Determine the [x, y] coordinate at the center of the cell enclosing the given text.  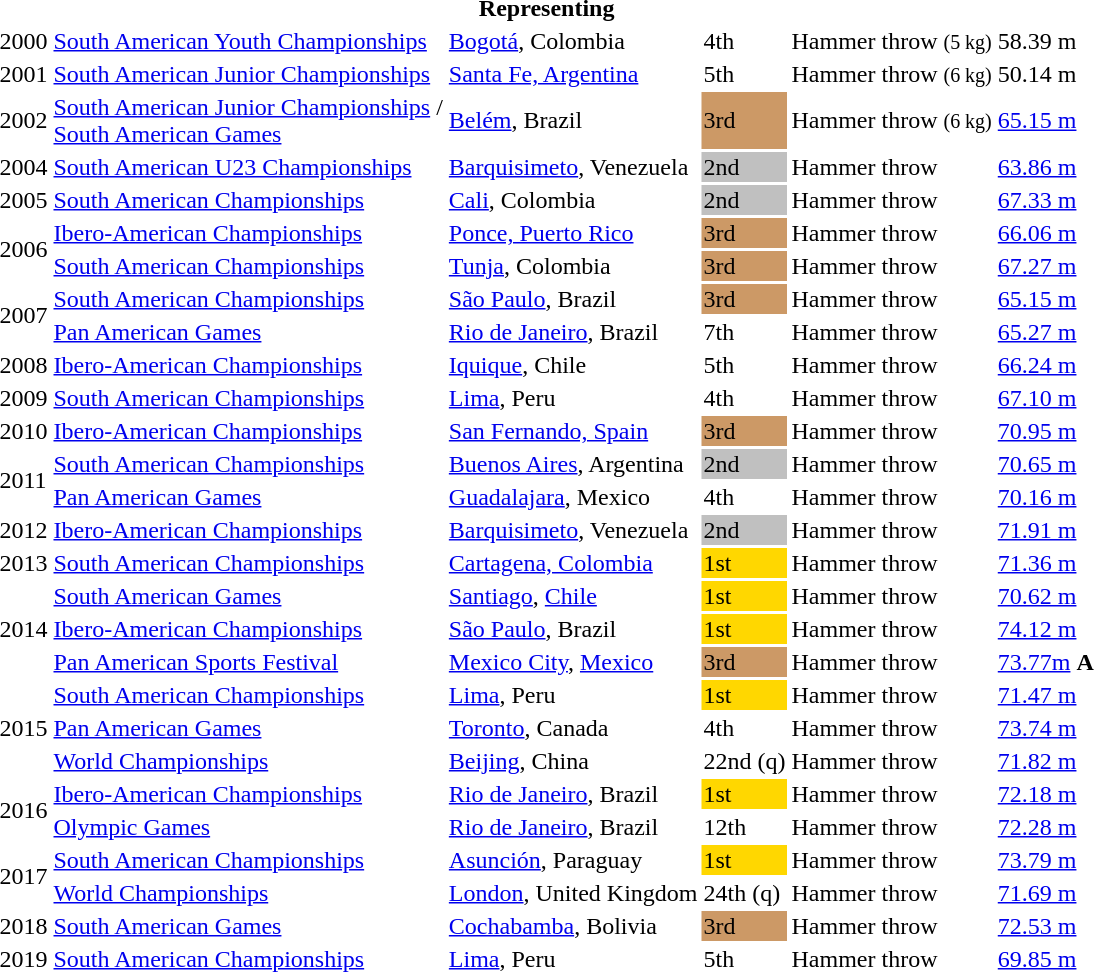
London, United Kingdom [573, 893]
Buenos Aires, Argentina [573, 464]
Iquique, Chile [573, 365]
South American U23 Championships [248, 167]
22nd (q) [744, 761]
Tunja, Colombia [573, 266]
Mexico City, Mexico [573, 662]
Santa Fe, Argentina [573, 74]
Pan American Sports Festival [248, 662]
24th (q) [744, 893]
Guadalajara, Mexico [573, 497]
Belém, Brazil [573, 120]
San Fernando, Spain [573, 431]
South American Junior Championships / South American Games [248, 120]
12th [744, 827]
Cartagena, Colombia [573, 563]
Cali, Colombia [573, 200]
Ponce, Puerto Rico [573, 233]
Toronto, Canada [573, 728]
Cochabamba, Bolivia [573, 926]
Hammer throw (5 kg) [892, 41]
Olympic Games [248, 827]
South American Junior Championships [248, 74]
South American Youth Championships [248, 41]
Asunción, Paraguay [573, 860]
Bogotá, Colombia [573, 41]
Beijing, China [573, 761]
Santiago, Chile [573, 596]
7th [744, 332]
